Return the [X, Y] coordinate for the center point of the cell that contains the specified text.  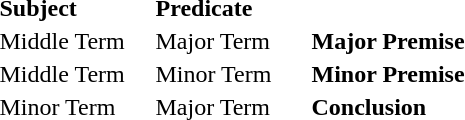
Major Term [230, 41]
Minor Term [230, 74]
